Determine the [x, y] coordinate at the center of the cell enclosing the given text.  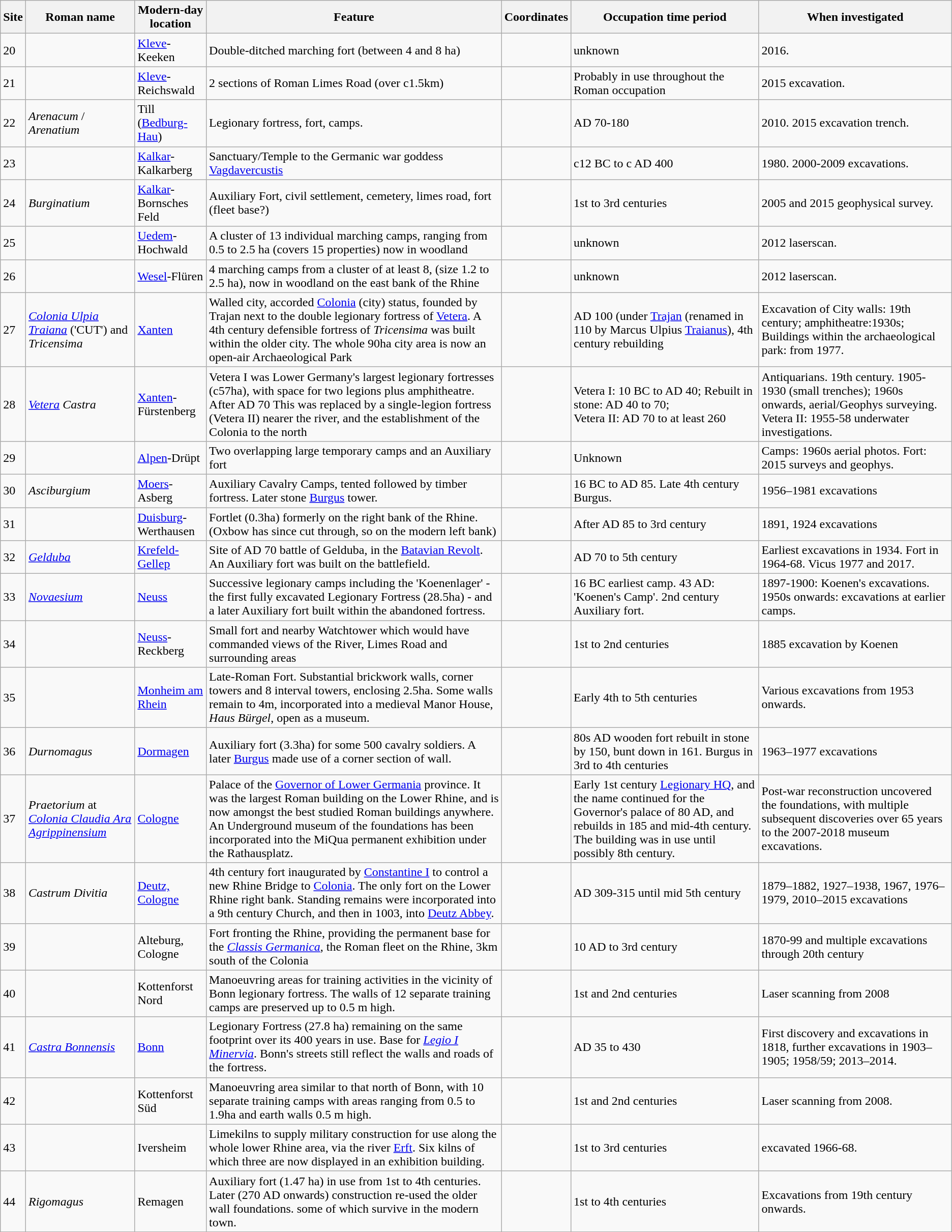
Uedem-Hochwald [171, 243]
16 BC earliest camp. 43 AD: 'Koenen's Camp'. 2nd century Auxiliary fort. [665, 597]
1879–1882, 1927–1938, 1967, 1976–1979, 2010–2015 excavations [855, 893]
Occupation time period [665, 17]
Cologne [171, 819]
Two overlapping large temporary camps and an Auxiliary fort [354, 458]
1897-1900: Koenen's excavations. 1950s onwards: excavations at earlier camps. [855, 597]
1956–1981 excavations [855, 490]
39 [13, 947]
Burginatium [80, 203]
Kalkar-Bornsches Feld [171, 203]
Various excavations from 1953 onwards. [855, 698]
34 [13, 644]
Bonn [171, 1047]
Remagen [171, 1201]
Modern-day location [171, 17]
Antiquarians. 19th century. 1905-1930 (small trenches); 1960s onwards, aerial/Geophys surveying. Vetera II: 1955-58 underwater investigations. [855, 404]
Arenacum / Arenatium [80, 123]
2015 excavation. [855, 83]
Fort fronting the Rhine, providing the permanent base for the Classis Germanica, the Roman fleet on the Rhine, 3km south of the Colonia [354, 947]
Auxiliary fort (3.3ha) for some 500 cavalry soldiers. A later Burgus made use of a corner section of wall. [354, 751]
Sanctuary/Temple to the Germanic war goddess Vagdavercustis [354, 163]
1885 excavation by Koenen [855, 644]
Praetorium at Colonia Claudia Ara Agrippinensium [80, 819]
Roman name [80, 17]
25 [13, 243]
20 [13, 50]
Moers-Asberg [171, 490]
16 BC to AD 85. Late 4th century Burgus. [665, 490]
Neuss [171, 597]
Vetera I: 10 BC to AD 40; Rebuilt in stone: AD 40 to 70; Vetera II: AD 70 to at least 260 [665, 404]
1891, 1924 excavations [855, 524]
2016. [855, 50]
A cluster of 13 individual marching camps, ranging from 0.5 to 2.5 ha (covers 15 properties) now in woodland [354, 243]
Legionary fortress, fort, camps. [354, 123]
Site [13, 17]
AD 70-180 [665, 123]
Duisburg-Werthausen [171, 524]
Rigomagus [80, 1201]
AD 70 to 5th century [665, 558]
28 [13, 404]
Double-ditched marching fort (between 4 and 8 ha) [354, 50]
22 [13, 123]
Deutz, Cologne [171, 893]
Iversheim [171, 1148]
Unknown [665, 458]
Wesel-Flüren [171, 276]
26 [13, 276]
24 [13, 203]
Kottenforst Süd [171, 1101]
Gelduba [80, 558]
32 [13, 558]
AD 35 to 430 [665, 1047]
Krefeld-Gellep [171, 558]
Asciburgium [80, 490]
80s AD wooden fort rebuilt in stone by 150, bunt down in 161. Burgus in 3rd to 4th centuries [665, 751]
After AD 85 to 3rd century [665, 524]
Kalkar-Kalkarberg [171, 163]
Neuss-Reckberg [171, 644]
When investigated [855, 17]
38 [13, 893]
Xanten [171, 330]
Castrum Divitia [80, 893]
1st to 4th centuries [665, 1201]
AD 309-315 until mid 5th century [665, 893]
Castra Bonnensis [80, 1047]
Alpen-Drüpt [171, 458]
Manoeuvring area similar to that north of Bonn, with 10 separate training camps with areas ranging from 0.5 to 1.9ha and earth walls 0.5 m high. [354, 1101]
23 [13, 163]
Laser scanning from 2008 [855, 993]
41 [13, 1047]
Durnomagus [80, 751]
Camps: 1960s aerial photos. Fort: 2015 surveys and geophys. [855, 458]
1870-99 and multiple excavations through 20th century [855, 947]
Dormagen [171, 751]
35 [13, 698]
37 [13, 819]
1980. 2000-2009 excavations. [855, 163]
Earliest excavations in 1934. Fort in 1964-68. Vicus 1977 and 2017. [855, 558]
Laser scanning from 2008. [855, 1101]
Early 4th to 5th centuries [665, 698]
Excavations from 19th century onwards. [855, 1201]
31 [13, 524]
2010. 2015 excavation trench. [855, 123]
2 sections of Roman Limes Road (over c1.5km) [354, 83]
Kottenforst Nord [171, 993]
43 [13, 1148]
27 [13, 330]
1st to 2nd centuries [665, 644]
First discovery and excavations in 1818, further excavations in 1903–1905; 1958/59; 2013–2014. [855, 1047]
Coordinates [536, 17]
Fortlet (0.3ha) formerly on the right bank of the Rhine. (Oxbow has since cut through, so on the modern left bank) [354, 524]
29 [13, 458]
Post-war reconstruction uncovered the foundations, with multiple subsequent discoveries over 65 years to the 2007-2018 museum excavations. [855, 819]
42 [13, 1101]
Small fort and nearby Watchtower which would have commanded views of the River, Limes Road and surrounding areas [354, 644]
30 [13, 490]
Monheim am Rhein [171, 698]
excavated 1966-68. [855, 1148]
40 [13, 993]
Probably in use throughout the Roman occupation [665, 83]
21 [13, 83]
44 [13, 1201]
36 [13, 751]
Alteburg, Cologne [171, 947]
Site of AD 70 battle of Gelduba, in the Batavian Revolt. An Auxiliary fort was built on the battlefield. [354, 558]
Till (Bedburg-Hau) [171, 123]
2005 and 2015 geophysical survey. [855, 203]
Xanten-Fürstenberg [171, 404]
Colonia Ulpia Traiana ('CUT') and Tricensima [80, 330]
c12 BC to c AD 400 [665, 163]
Feature [354, 17]
Kleve-Reichswald [171, 83]
1963–1977 excavations [855, 751]
Auxiliary Cavalry Camps, tented followed by timber fortress. Later stone Burgus tower. [354, 490]
4 marching camps from a cluster of at least 8, (size 1.2 to 2.5 ha), now in woodland on the east bank of the Rhine [354, 276]
Vetera Castra [80, 404]
Excavation of City walls: 19th century; amphitheatre:1930s; Buildings within the archaeological park: from 1977. [855, 330]
AD 100 (under Trajan (renamed in 110 by Marcus Ulpius Traianus), 4th century rebuilding [665, 330]
33 [13, 597]
Auxiliary Fort, civil settlement, cemetery, limes road, fort (fleet base?) [354, 203]
Kleve-Keeken [171, 50]
10 AD to 3rd century [665, 947]
Novaesium [80, 597]
